Return (X, Y) of the center of cell containing provided text 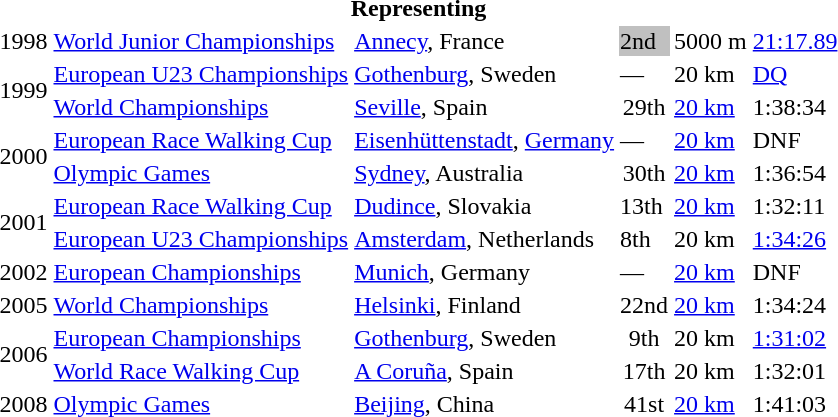
Eisenhüttenstadt, Germany (484, 140)
13th (644, 206)
Amsterdam, Netherlands (484, 239)
Helsinki, Finland (484, 305)
22nd (644, 305)
30th (644, 173)
17th (644, 371)
Annecy, France (484, 41)
Dudince, Slovakia (484, 206)
29th (644, 107)
9th (644, 338)
Munich, Germany (484, 272)
Olympic Games (201, 173)
A Coruña, Spain (484, 371)
Seville, Spain (484, 107)
World Race Walking Cup (201, 371)
5000 m (711, 41)
World Junior Championships (201, 41)
8th (644, 239)
Sydney, Australia (484, 173)
2nd (644, 41)
